Locate the cell with the specified text and output its [X, Y] center coordinate. 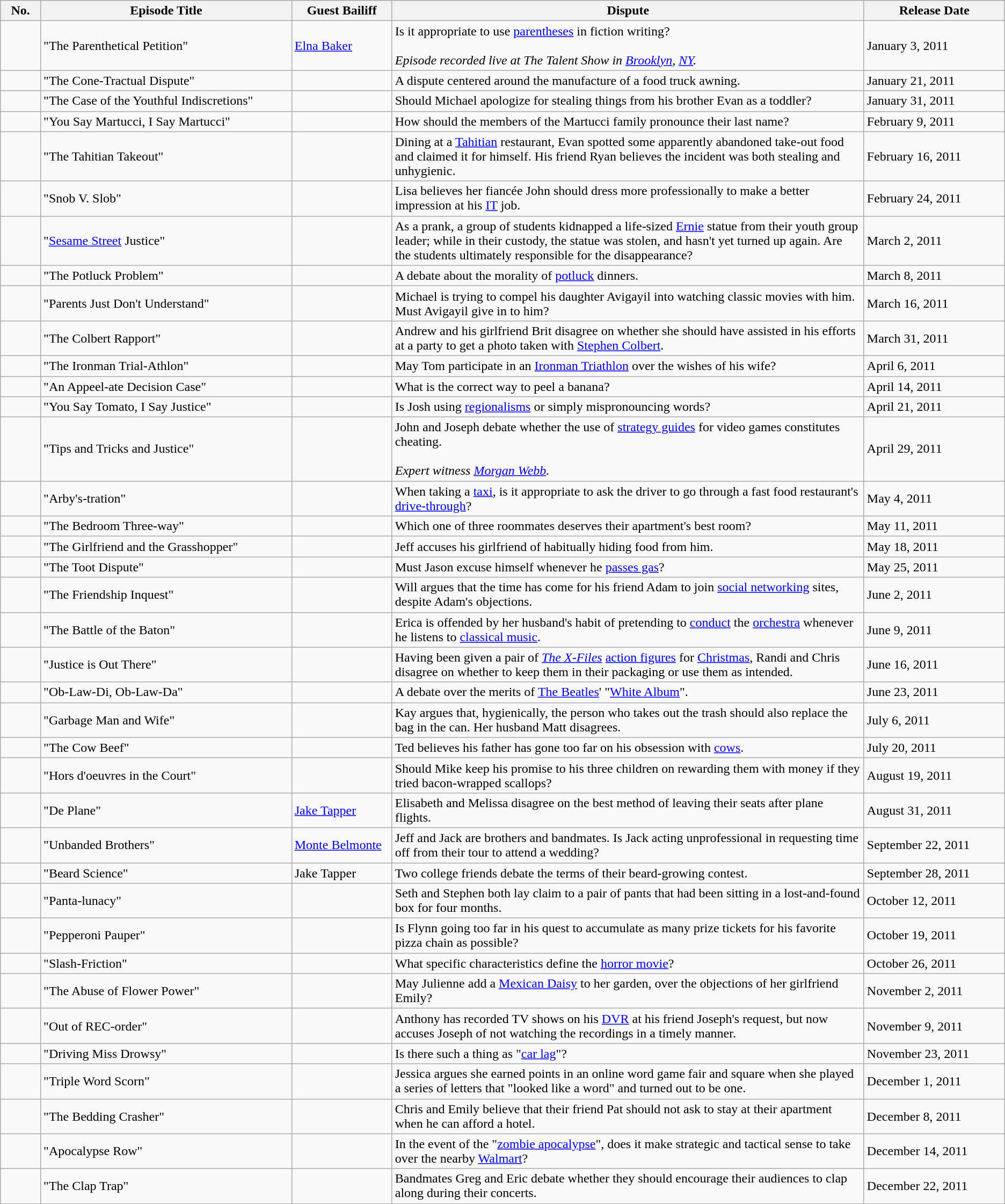
Erica is offended by her husband's habit of pretending to conduct the orchestra whenever he listens to classical music. [628, 629]
October 19, 2011 [934, 935]
"Garbage Man and Wife" [166, 720]
"Snob V. Slob" [166, 199]
Ted believes his father has gone too far on his obsession with cows. [628, 748]
Michael is trying to compel his daughter Avigayil into watching classic movies with him. Must Avigayil give in to him? [628, 303]
A dispute centered around the manufacture of a food truck awning. [628, 81]
"The Clap Trap" [166, 1186]
"The Battle of the Baton" [166, 629]
Which one of three roommates deserves their apartment's best room? [628, 526]
"Sesame Street Justice" [166, 241]
August 31, 2011 [934, 810]
No. [20, 11]
Is it appropriate to use parentheses in fiction writing?Episode recorded live at The Talent Show in Brooklyn, NY. [628, 46]
January 3, 2011 [934, 46]
Is Josh using regionalisms or simply mispronouncing words? [628, 407]
February 24, 2011 [934, 199]
Jeff and Jack are brothers and bandmates. Is Jack acting unprofessional in requesting time off from their tour to attend a wedding? [628, 845]
Guest Bailiff [341, 11]
Seth and Stephen both lay claim to a pair of pants that had been sitting in a lost-and-found box for four months. [628, 901]
"An Appeel-ate Decision Case" [166, 386]
"Beard Science" [166, 873]
October 12, 2011 [934, 901]
April 6, 2011 [934, 366]
December 22, 2011 [934, 1186]
September 28, 2011 [934, 873]
Episode Title [166, 11]
"Hors d'oeuvres in the Court" [166, 775]
March 16, 2011 [934, 303]
"The Tahitian Takeout" [166, 156]
In the event of the "zombie apocalypse", does it make strategic and tactical sense to take over the nearby Walmart? [628, 1151]
"Out of REC-order" [166, 1026]
"The Abuse of Flower Power" [166, 991]
"The Parenthetical Petition" [166, 46]
"The Toot Dispute" [166, 567]
Elna Baker [341, 46]
Jeff accuses his girlfriend of habitually hiding food from him. [628, 547]
A debate over the merits of The Beatles' "White Album". [628, 692]
"The Bedding Crasher" [166, 1116]
"The Cone-Tractual Dispute" [166, 81]
December 14, 2011 [934, 1151]
"Triple Word Scorn" [166, 1082]
John and Joseph debate whether the use of strategy guides for video games constitutes cheating.Expert witness Morgan Webb. [628, 449]
Bandmates Greg and Eric debate whether they should encourage their audiences to clap along during their concerts. [628, 1186]
"Ob-Law-Di, Ob-Law-Da" [166, 692]
May 11, 2011 [934, 526]
Should Mike keep his promise to his three children on rewarding them with money if they tried bacon-wrapped scallops? [628, 775]
"Driving Miss Drowsy" [166, 1054]
September 22, 2011 [934, 845]
March 31, 2011 [934, 338]
"The Cow Beef" [166, 748]
Elisabeth and Melissa disagree on the best method of leaving their seats after plane flights. [628, 810]
February 9, 2011 [934, 121]
June 2, 2011 [934, 595]
"Pepperoni Pauper" [166, 935]
A debate about the morality of potluck dinners. [628, 275]
January 21, 2011 [934, 81]
"Apocalypse Row" [166, 1151]
November 23, 2011 [934, 1054]
April 21, 2011 [934, 407]
"You Say Tomato, I Say Justice" [166, 407]
Should Michael apologize for stealing things from his brother Evan as a toddler? [628, 101]
Will argues that the time has come for his friend Adam to join social networking sites, despite Adam's objections. [628, 595]
May Julienne add a Mexican Daisy to her garden, over the objections of her girlfriend Emily? [628, 991]
"Slash-Friction" [166, 963]
May 25, 2011 [934, 567]
When taking a taxi, is it appropriate to ask the driver to go through a fast food restaurant's drive-through? [628, 498]
Release Date [934, 11]
February 16, 2011 [934, 156]
June 16, 2011 [934, 665]
What is the correct way to peel a banana? [628, 386]
What specific characteristics define the horror movie? [628, 963]
"Tips and Tricks and Justice" [166, 449]
August 19, 2011 [934, 775]
Chris and Emily believe that their friend Pat should not ask to stay at their apartment when he can afford a hotel. [628, 1116]
November 9, 2011 [934, 1026]
Two college friends debate the terms of their beard-growing contest. [628, 873]
"The Bedroom Three-way" [166, 526]
June 9, 2011 [934, 629]
"The Friendship Inquest" [166, 595]
July 6, 2011 [934, 720]
Kay argues that, hygienically, the person who takes out the trash should also replace the bag in the can. Her husband Matt disagrees. [628, 720]
June 23, 2011 [934, 692]
December 1, 2011 [934, 1082]
Monte Belmonte [341, 845]
"Parents Just Don't Understand" [166, 303]
Anthony has recorded TV shows on his DVR at his friend Joseph's request, but now accuses Joseph of not watching the recordings in a timely manner. [628, 1026]
"Panta-lunacy" [166, 901]
May 4, 2011 [934, 498]
March 2, 2011 [934, 241]
"The Potluck Problem" [166, 275]
October 26, 2011 [934, 963]
How should the members of the Martucci family pronounce their last name? [628, 121]
November 2, 2011 [934, 991]
January 31, 2011 [934, 101]
Andrew and his girlfriend Brit disagree on whether she should have assisted in his efforts at a party to get a photo taken with Stephen Colbert. [628, 338]
"The Case of the Youthful Indiscretions" [166, 101]
"The Girlfriend and the Grasshopper" [166, 547]
March 8, 2011 [934, 275]
July 20, 2011 [934, 748]
May Tom participate in an Ironman Triathlon over the wishes of his wife? [628, 366]
Is there such a thing as "car lag"? [628, 1054]
"The Ironman Trial-Athlon" [166, 366]
"You Say Martucci, I Say Martucci" [166, 121]
April 29, 2011 [934, 449]
"Arby's-tration" [166, 498]
Dispute [628, 11]
Must Jason excuse himself whenever he passes gas? [628, 567]
April 14, 2011 [934, 386]
"The Colbert Rapport" [166, 338]
"Justice is Out There" [166, 665]
"Unbanded Brothers" [166, 845]
December 8, 2011 [934, 1116]
Lisa believes her fiancée John should dress more professionally to make a better impression at his IT job. [628, 199]
"De Plane" [166, 810]
Is Flynn going too far in his quest to accumulate as many prize tickets for his favorite pizza chain as possible? [628, 935]
May 18, 2011 [934, 547]
